Return the [X, Y] coordinate for the center point of the cell that contains the specified text.  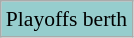
Playoffs berth [66, 19]
